Identify which cell holds the provided text, then report its (X, Y) central coordinate. 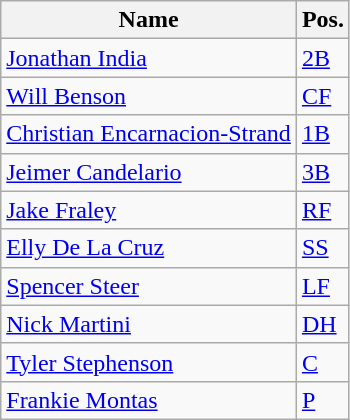
Spencer Steer (149, 286)
3B (322, 172)
Jake Fraley (149, 210)
Name (149, 20)
Nick Martini (149, 324)
Will Benson (149, 96)
C (322, 362)
2B (322, 58)
Elly De La Cruz (149, 248)
DH (322, 324)
SS (322, 248)
1B (322, 134)
Jeimer Candelario (149, 172)
LF (322, 286)
Christian Encarnacion-Strand (149, 134)
RF (322, 210)
Pos. (322, 20)
CF (322, 96)
Tyler Stephenson (149, 362)
P (322, 400)
Jonathan India (149, 58)
Frankie Montas (149, 400)
